Output the (x, y) coordinate of the center of the cell containing the given text.  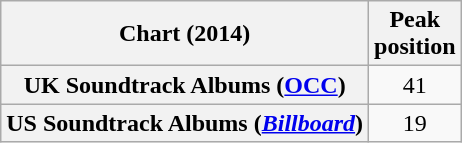
Chart (2014) (185, 34)
41 (415, 85)
UK Soundtrack Albums (OCC) (185, 85)
Peakposition (415, 34)
US Soundtrack Albums (Billboard) (185, 123)
19 (415, 123)
